For the text-containing cell, return its midpoint in (X, Y) coordinate format. 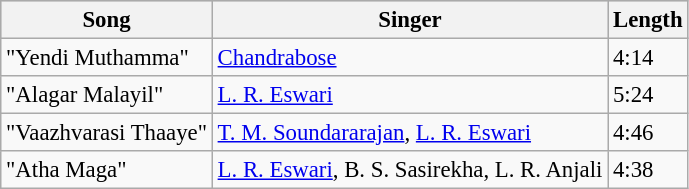
Song (107, 20)
"Yendi Muthamma" (107, 58)
4:46 (648, 133)
"Atha Maga" (107, 170)
5:24 (648, 95)
"Vaazhvarasi Thaaye" (107, 133)
Chandrabose (410, 58)
L. R. Eswari, B. S. Sasirekha, L. R. Anjali (410, 170)
Length (648, 20)
T. M. Soundararajan, L. R. Eswari (410, 133)
4:38 (648, 170)
Singer (410, 20)
4:14 (648, 58)
L. R. Eswari (410, 95)
"Alagar Malayil" (107, 95)
